Search for the cell housing the specified text and yield its (X, Y) center coordinate. 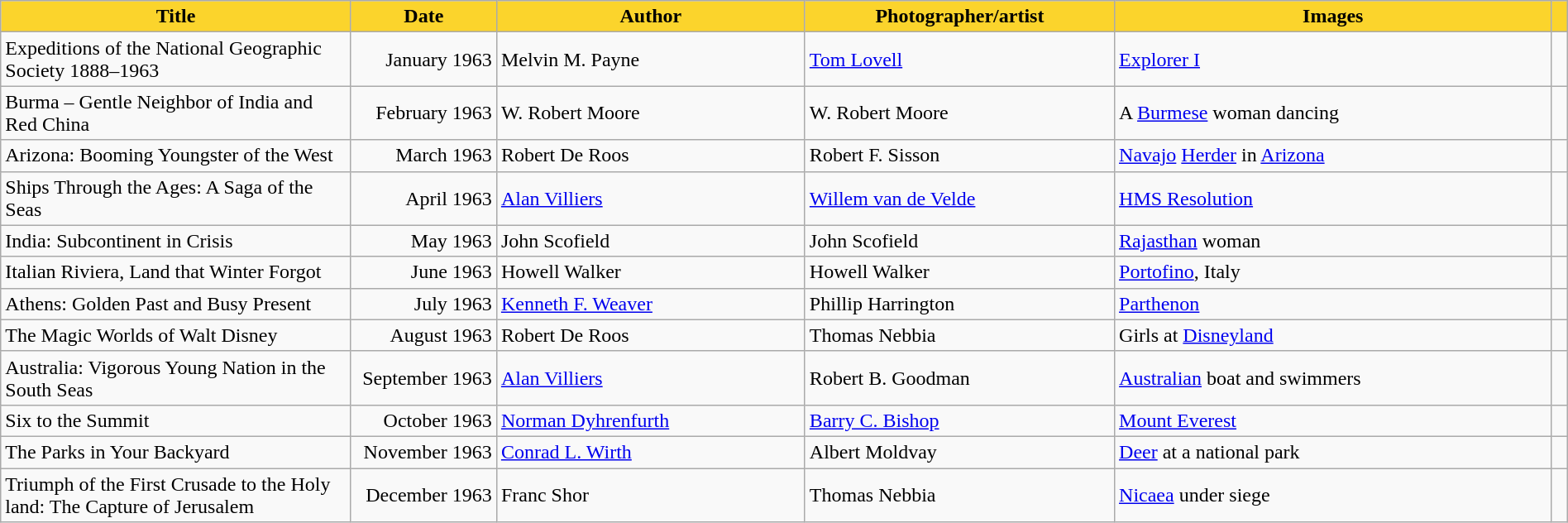
Franc Shor (650, 495)
Conrad L. Wirth (650, 452)
Barry C. Bishop (959, 420)
Burma – Gentle Neighbor of India and Red China (176, 113)
Australian boat and swimmers (1333, 377)
Deer at a national park (1333, 452)
Date (423, 17)
December 1963 (423, 495)
Explorer I (1333, 60)
Expeditions of the National Geographic Society 1888–1963 (176, 60)
Six to the Summit (176, 420)
Albert Moldvay (959, 452)
April 1963 (423, 199)
Title (176, 17)
Parthenon (1333, 304)
August 1963 (423, 335)
February 1963 (423, 113)
India: Subcontinent in Crisis (176, 241)
January 1963 (423, 60)
Rajasthan woman (1333, 241)
Robert B. Goodman (959, 377)
Ships Through the Ages: A Saga of the Seas (176, 199)
Author (650, 17)
Navajo Herder in Arizona (1333, 156)
The Parks in Your Backyard (176, 452)
March 1963 (423, 156)
Italian Riviera, Land that Winter Forgot (176, 272)
Girls at Disneyland (1333, 335)
June 1963 (423, 272)
Athens: Golden Past and Busy Present (176, 304)
Phillip Harrington (959, 304)
October 1963 (423, 420)
Robert F. Sisson (959, 156)
Willem van de Velde (959, 199)
September 1963 (423, 377)
November 1963 (423, 452)
HMS Resolution (1333, 199)
Portofino, Italy (1333, 272)
May 1963 (423, 241)
Norman Dyhrenfurth (650, 420)
Photographer/artist (959, 17)
Nicaea under siege (1333, 495)
Kenneth F. Weaver (650, 304)
Tom Lovell (959, 60)
Images (1333, 17)
The Magic Worlds of Walt Disney (176, 335)
July 1963 (423, 304)
Mount Everest (1333, 420)
Triumph of the First Crusade to the Holy land: The Capture of Jerusalem (176, 495)
A Burmese woman dancing (1333, 113)
Arizona: Booming Youngster of the West (176, 156)
Australia: Vigorous Young Nation in the South Seas (176, 377)
Melvin M. Payne (650, 60)
